Return (X, Y) of the center of cell containing provided text 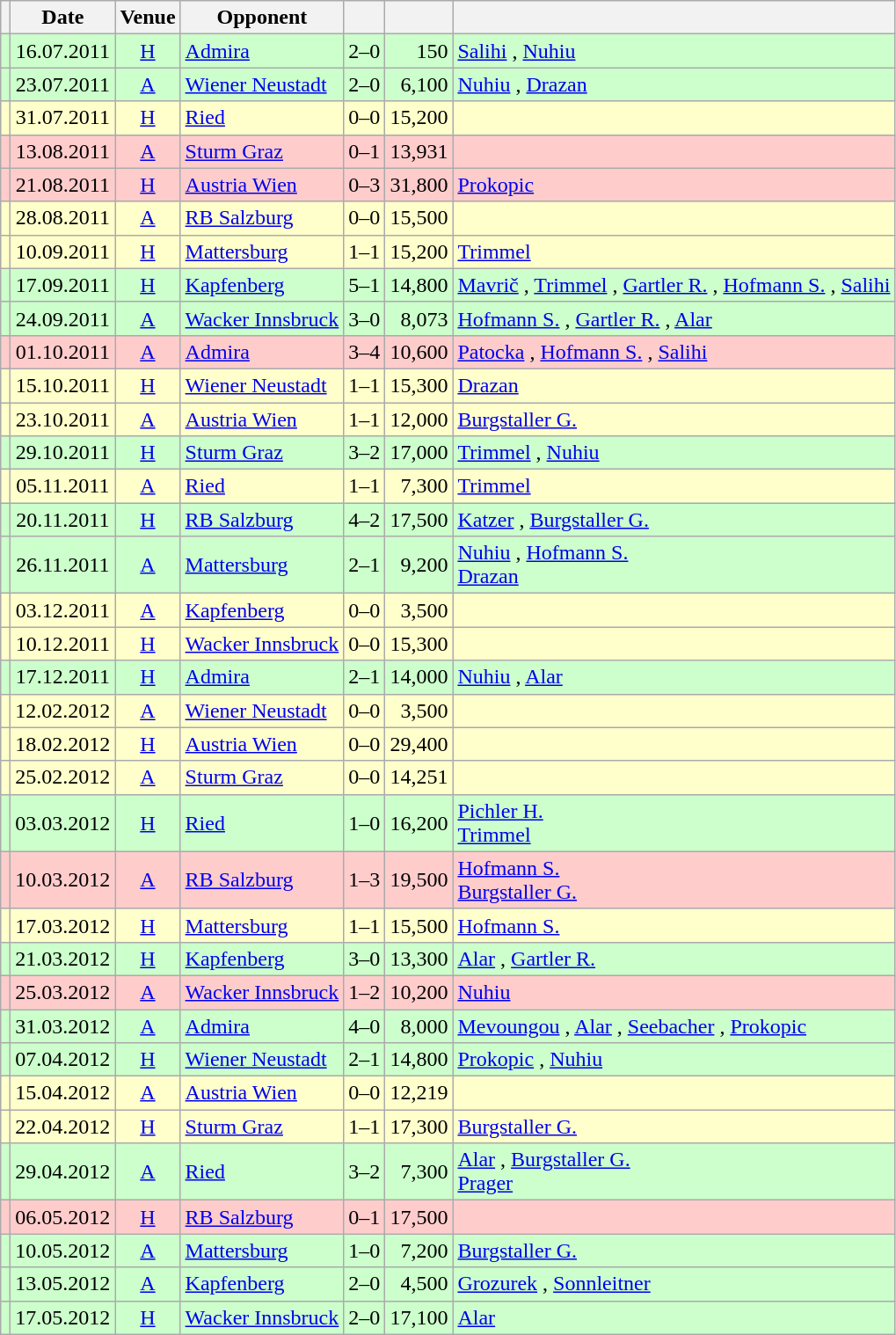
13.05.2012 (63, 1284)
12,219 (419, 1093)
18.02.2012 (63, 744)
12.02.2012 (63, 711)
1–3 (364, 879)
Nuhiu (674, 992)
17.05.2012 (63, 1317)
Mavrič , Trimmel , Gartler R. , Hofmann S. , Salihi (674, 285)
4,500 (419, 1284)
6,100 (419, 84)
13,300 (419, 959)
10.05.2012 (63, 1251)
16,200 (419, 823)
10.12.2011 (63, 644)
Grozurek , Sonnleitner (674, 1284)
4–0 (364, 1026)
17.12.2011 (63, 677)
Pichler H. Trimmel (674, 823)
10.03.2012 (63, 879)
5–1 (364, 285)
21.03.2012 (63, 959)
Hofmann S. Burgstaller G. (674, 879)
19,500 (419, 879)
23.10.2011 (63, 419)
06.05.2012 (63, 1217)
150 (419, 51)
17.09.2011 (63, 285)
8,073 (419, 318)
Nuhiu , Alar (674, 677)
10,200 (419, 992)
Katzer , Burgstaller G. (674, 520)
20.11.2011 (63, 520)
17,300 (419, 1127)
0–3 (364, 185)
31.07.2011 (63, 118)
7,200 (419, 1251)
25.02.2012 (63, 777)
Salihi , Nuhiu (674, 51)
Prokopic (674, 185)
21.08.2011 (63, 185)
31.03.2012 (63, 1026)
3–4 (364, 352)
Prokopic , Nuhiu (674, 1060)
Hofmann S. , Gartler R. , Alar (674, 318)
31,800 (419, 185)
1–2 (364, 992)
9,200 (419, 565)
25.03.2012 (63, 992)
Mevoungou , Alar , Seebacher , Prokopic (674, 1026)
14,251 (419, 777)
Nuhiu , Drazan (674, 84)
23.07.2011 (63, 84)
17.03.2012 (63, 925)
4–2 (364, 520)
13.08.2011 (63, 151)
03.12.2011 (63, 610)
29.04.2012 (63, 1171)
Alar , Burgstaller G. Prager (674, 1171)
28.08.2011 (63, 218)
13,931 (419, 151)
Opponent (262, 18)
12,000 (419, 419)
10.09.2011 (63, 252)
Date (63, 18)
17,000 (419, 453)
16.07.2011 (63, 51)
17,100 (419, 1317)
Patocka , Hofmann S. , Salihi (674, 352)
22.04.2012 (63, 1127)
Venue (148, 18)
29.10.2011 (63, 453)
8,000 (419, 1026)
Hofmann S. (674, 925)
03.03.2012 (63, 823)
29,400 (419, 744)
Drazan (674, 385)
26.11.2011 (63, 565)
05.11.2011 (63, 486)
Nuhiu , Hofmann S. Drazan (674, 565)
14,000 (419, 677)
Alar (674, 1317)
07.04.2012 (63, 1060)
Trimmel , Nuhiu (674, 453)
Alar , Gartler R. (674, 959)
15.04.2012 (63, 1093)
01.10.2011 (63, 352)
10,600 (419, 352)
15.10.2011 (63, 385)
24.09.2011 (63, 318)
